Provide the [x, y] coordinate of the cell's center where the given text is located.  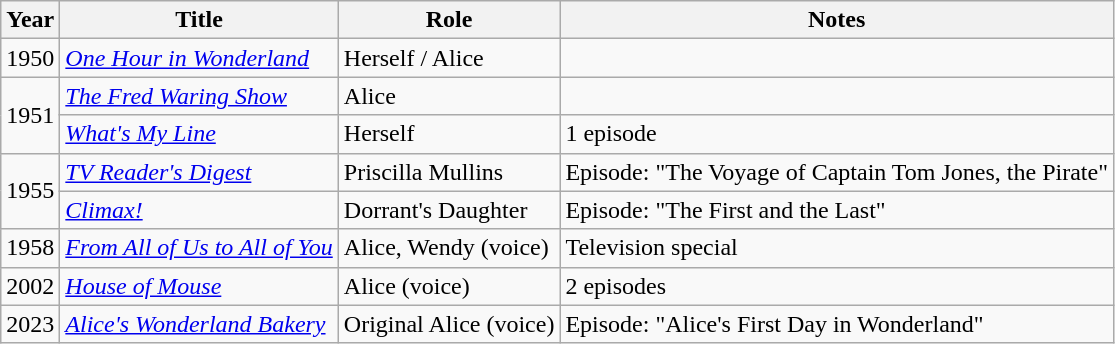
House of Mouse [199, 286]
Episode: "The Voyage of Captain Tom Jones, the Pirate" [837, 172]
Climax! [199, 210]
Alice's Wonderland Bakery [199, 324]
Original Alice (voice) [449, 324]
2023 [30, 324]
1955 [30, 191]
1951 [30, 115]
Alice (voice) [449, 286]
What's My Line [199, 134]
Herself [449, 134]
Year [30, 20]
Priscilla Mullins [449, 172]
1958 [30, 248]
The Fred Waring Show [199, 96]
TV Reader's Digest [199, 172]
Role [449, 20]
2002 [30, 286]
1 episode [837, 134]
1950 [30, 58]
Television special [837, 248]
Alice [449, 96]
Episode: "The First and the Last" [837, 210]
Episode: "Alice's First Day in Wonderland" [837, 324]
Dorrant's Daughter [449, 210]
Title [199, 20]
2 episodes [837, 286]
Alice, Wendy (voice) [449, 248]
Herself / Alice [449, 58]
Notes [837, 20]
One Hour in Wonderland [199, 58]
From All of Us to All of You [199, 248]
